Pinpoint the cell where the given text exists, returning its [X, Y] midpoint coordinate. 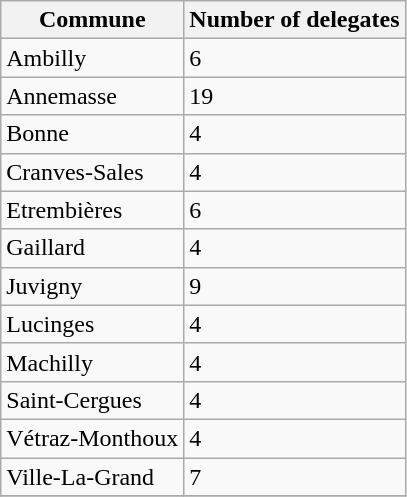
Ville-La-Grand [92, 477]
Juvigny [92, 286]
Number of delegates [294, 20]
Commune [92, 20]
9 [294, 286]
Lucinges [92, 324]
Cranves-Sales [92, 172]
7 [294, 477]
Saint-Cergues [92, 400]
Machilly [92, 362]
Annemasse [92, 96]
Bonne [92, 134]
Vétraz-Monthoux [92, 438]
Ambilly [92, 58]
Gaillard [92, 248]
19 [294, 96]
Etrembières [92, 210]
